Pinpoint the cell where the given text exists, returning its [X, Y] midpoint coordinate. 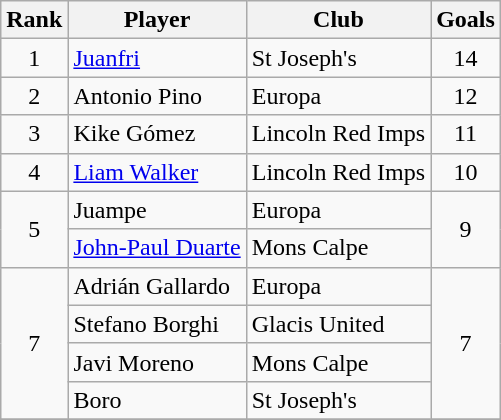
Stefano Borghi [157, 324]
Javi Moreno [157, 362]
5 [34, 229]
Adrián Gallardo [157, 286]
Antonio Pino [157, 96]
9 [466, 229]
Player [157, 20]
11 [466, 134]
Juampe [157, 210]
2 [34, 96]
Club [338, 20]
1 [34, 58]
Boro [157, 400]
Liam Walker [157, 172]
Juanfri [157, 58]
Rank [34, 20]
4 [34, 172]
Goals [466, 20]
12 [466, 96]
John-Paul Duarte [157, 248]
14 [466, 58]
Glacis United [338, 324]
10 [466, 172]
Kike Gómez [157, 134]
3 [34, 134]
